For the text-containing cell, return its midpoint in (X, Y) coordinate format. 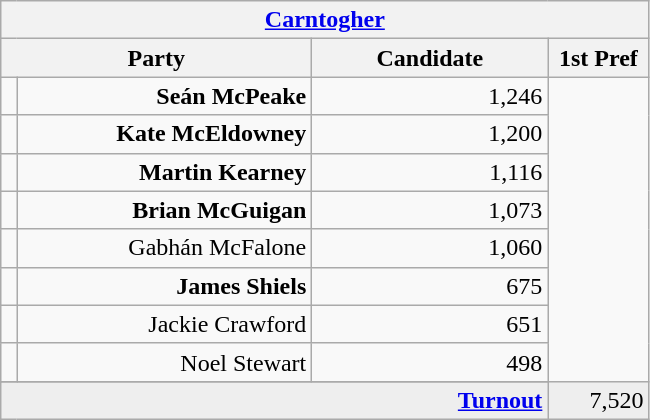
Brian McGuigan (164, 210)
651 (430, 324)
Party (156, 58)
498 (430, 362)
Gabhán McFalone (164, 248)
Jackie Crawford (164, 324)
1,116 (430, 172)
Kate McEldowney (164, 134)
1,246 (430, 96)
7,520 (598, 400)
1,073 (430, 210)
1,200 (430, 134)
Seán McPeake (164, 96)
Turnout (274, 400)
1,060 (430, 248)
Noel Stewart (164, 362)
Candidate (430, 58)
1st Pref (598, 58)
675 (430, 286)
Martin Kearney (164, 172)
James Shiels (164, 286)
Carntogher (325, 20)
